Search for the cell housing the specified text and yield its [x, y] center coordinate. 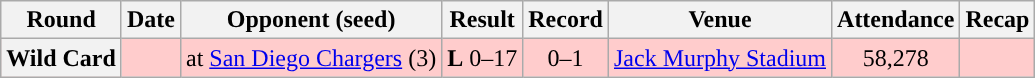
0–1 [566, 58]
Record [566, 20]
Jack Murphy Stadium [720, 58]
58,278 [896, 58]
Opponent (seed) [310, 20]
Date [150, 20]
Result [482, 20]
Attendance [896, 20]
Venue [720, 20]
Round [62, 20]
at San Diego Chargers (3) [310, 58]
L 0–17 [482, 58]
Recap [998, 20]
Wild Card [62, 58]
